From the cell containing the given text, extract its center point as (X, Y) coordinate. 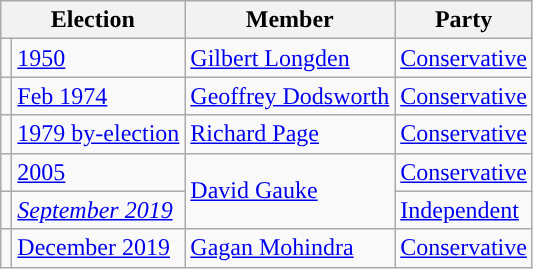
Richard Page (290, 134)
Gagan Mohindra (290, 248)
Feb 1974 (98, 96)
Member (290, 20)
Gilbert Longden (290, 58)
Independent (464, 210)
September 2019 (98, 210)
2005 (98, 172)
David Gauke (290, 191)
Party (464, 20)
1950 (98, 58)
Election (93, 20)
December 2019 (98, 248)
Geoffrey Dodsworth (290, 96)
1979 by-election (98, 134)
